Search for the cell housing the specified text and yield its (X, Y) center coordinate. 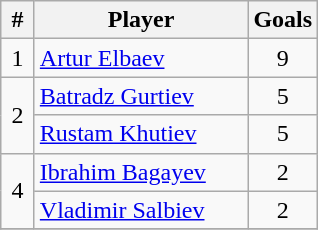
9 (283, 58)
Player (141, 20)
Vladimir Salbiev (141, 210)
Rustam Khutiev (141, 134)
Batradz Gurtiev (141, 96)
1 (18, 58)
4 (18, 191)
# (18, 20)
Ibrahim Bagayev (141, 172)
Artur Elbaev (141, 58)
Goals (283, 20)
